Detect which cell encompasses the target text, then output its [x, y] center coordinate. 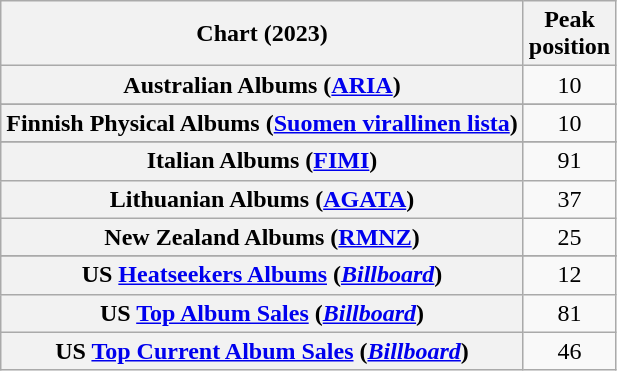
US Heatseekers Albums (Billboard) [262, 275]
Chart (2023) [262, 34]
25 [569, 237]
46 [569, 351]
37 [569, 199]
New Zealand Albums (RMNZ) [262, 237]
Italian Albums (FIMI) [262, 161]
Australian Albums (ARIA) [262, 85]
US Top Current Album Sales (Billboard) [262, 351]
US Top Album Sales (Billboard) [262, 313]
81 [569, 313]
12 [569, 275]
Peakposition [569, 34]
Finnish Physical Albums (Suomen virallinen lista) [262, 123]
Lithuanian Albums (AGATA) [262, 199]
91 [569, 161]
